Return (X, Y) of the center of cell containing provided text 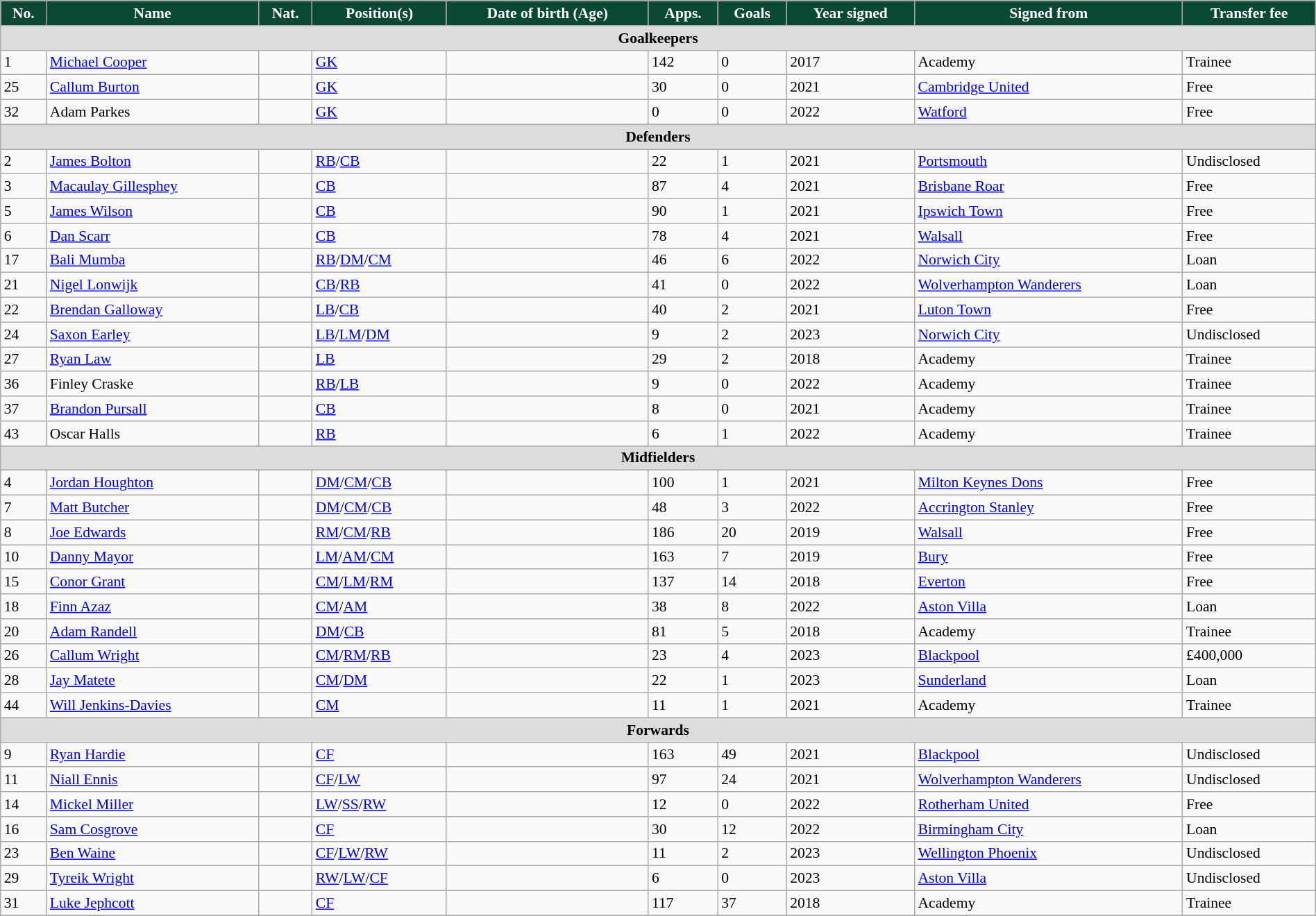
15 (24, 582)
Everton (1048, 582)
21 (24, 285)
27 (24, 359)
41 (683, 285)
Name (153, 13)
Brandon Pursall (153, 409)
Nat. (285, 13)
James Bolton (153, 162)
Bali Mumba (153, 260)
Transfer fee (1249, 13)
CM (380, 706)
No. (24, 13)
RB/CB (380, 162)
Wellington Phoenix (1048, 854)
Position(s) (380, 13)
Defenders (658, 137)
Macaulay Gillesphey (153, 187)
46 (683, 260)
28 (24, 681)
40 (683, 310)
RB/DM/CM (380, 260)
Tyreik Wright (153, 879)
78 (683, 236)
25 (24, 87)
87 (683, 187)
Signed from (1048, 13)
£400,000 (1249, 656)
Cambridge United (1048, 87)
DM/CB (380, 631)
Adam Randell (153, 631)
CM/DM (380, 681)
43 (24, 434)
Adam Parkes (153, 112)
LB/LM/DM (380, 334)
100 (683, 483)
Accrington Stanley (1048, 508)
2017 (850, 62)
32 (24, 112)
36 (24, 384)
48 (683, 508)
Oscar Halls (153, 434)
Jay Matete (153, 681)
26 (24, 656)
RM/CM/RB (380, 532)
CB/RB (380, 285)
CM/RM/RB (380, 656)
Year signed (850, 13)
10 (24, 557)
Luton Town (1048, 310)
Danny Mayor (153, 557)
LB/CB (380, 310)
31 (24, 904)
Brendan Galloway (153, 310)
Callum Wright (153, 656)
Michael Cooper (153, 62)
CM/LM/RM (380, 582)
Goalkeepers (658, 38)
LB (380, 359)
44 (24, 706)
Sunderland (1048, 681)
90 (683, 211)
Jordan Houghton (153, 483)
Forwards (658, 730)
Ipswich Town (1048, 211)
Brisbane Roar (1048, 187)
Niall Ennis (153, 780)
117 (683, 904)
38 (683, 607)
CM/AM (380, 607)
RB (380, 434)
Goals (752, 13)
Date of birth (Age) (547, 13)
142 (683, 62)
RW/LW/CF (380, 879)
CF/LW (380, 780)
17 (24, 260)
Conor Grant (153, 582)
Ben Waine (153, 854)
Sam Cosgrove (153, 829)
James Wilson (153, 211)
Will Jenkins-Davies (153, 706)
Finn Azaz (153, 607)
CF/LW/RW (380, 854)
Birmingham City (1048, 829)
16 (24, 829)
Midfielders (658, 458)
Ryan Law (153, 359)
Milton Keynes Dons (1048, 483)
RB/LB (380, 384)
Finley Craske (153, 384)
49 (752, 755)
Joe Edwards (153, 532)
Rotherham United (1048, 804)
Saxon Earley (153, 334)
186 (683, 532)
Luke Jephcott (153, 904)
81 (683, 631)
18 (24, 607)
97 (683, 780)
LW/SS/RW (380, 804)
Mickel Miller (153, 804)
Apps. (683, 13)
Ryan Hardie (153, 755)
137 (683, 582)
LM/AM/CM (380, 557)
Dan Scarr (153, 236)
Portsmouth (1048, 162)
Matt Butcher (153, 508)
Bury (1048, 557)
Callum Burton (153, 87)
Nigel Lonwijk (153, 285)
Watford (1048, 112)
